Determine the [x, y] coordinate at the center of the cell enclosing the given text.  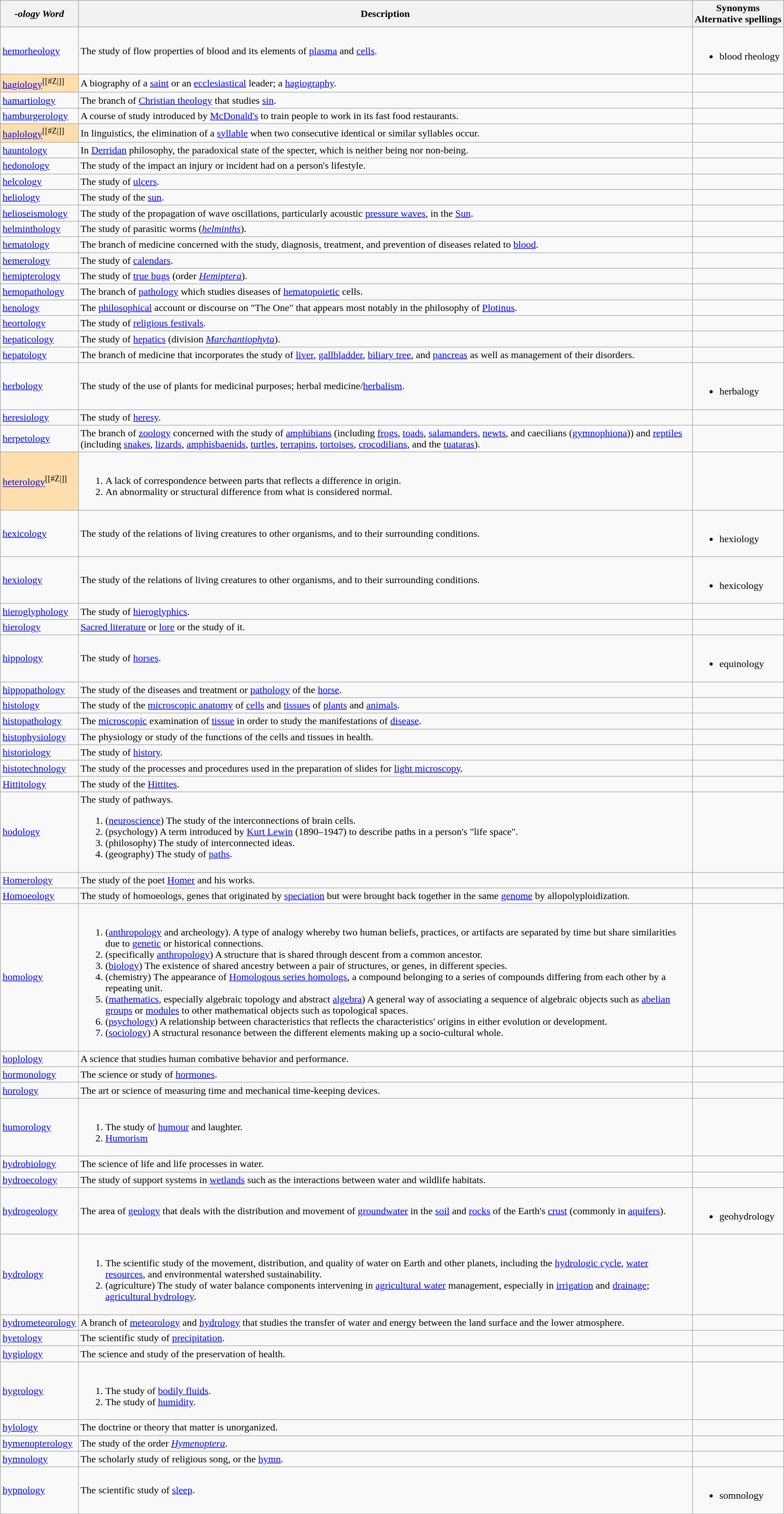
blood rheology [738, 50]
hepatology [39, 355]
hydrobiology [39, 1164]
heortology [39, 323]
The study of the microscopic anatomy of cells and tissues of plants and animals. [385, 706]
The study of true bugs (order Hemiptera). [385, 276]
hylology [39, 1428]
The art or science of measuring time and mechanical time-keeping devices. [385, 1090]
hippology [39, 658]
historiology [39, 753]
hymnology [39, 1459]
In Derridan philosophy, the paradoxical state of the specter, which is neither being nor non-being. [385, 150]
haplology[[#Z|]] [39, 133]
Homerology [39, 880]
hemorheology [39, 50]
hoplology [39, 1059]
hagiology[[#Z|]] [39, 84]
The study of bodily fluids.The study of humidity. [385, 1391]
-ology Word [39, 14]
The science of life and life processes in water. [385, 1164]
Hittitology [39, 784]
The scientific study of sleep. [385, 1490]
The scientific study of precipitation. [385, 1338]
The study of homoeologs, genes that originated by speciation but were brought back together in the same genome by allopolyploidization. [385, 896]
heliology [39, 197]
In linguistics, the elimination of a syllable when two consecutive identical or similar syllables occur. [385, 133]
horology [39, 1090]
The study of the Hittites. [385, 784]
The study of the impact an injury or incident had on a person's lifestyle. [385, 166]
Homoeology [39, 896]
helcology [39, 182]
The study of the use of plants for medicinal purposes; herbal medicine/herbalism. [385, 386]
herpetology [39, 438]
henology [39, 308]
The scholarly study of religious song, or the hymn. [385, 1459]
The science and study of the preservation of health. [385, 1354]
histopathology [39, 721]
geohydrology [738, 1211]
The science or study of hormones. [385, 1074]
The branch of medicine concerned with the study, diagnosis, treatment, and prevention of diseases related to blood. [385, 244]
The philosophical account or discourse on "The One" that appears most notably in the philosophy of Plotinus. [385, 308]
hypnology [39, 1490]
hierology [39, 627]
The study of heresy. [385, 417]
The physiology or study of the functions of the cells and tissues in health. [385, 737]
The study of support systems in wetlands such as the interactions between water and wildlife habitats. [385, 1180]
The study of horses. [385, 658]
The study of the order Hymenoptera. [385, 1443]
hormonology [39, 1074]
hedonology [39, 166]
The study of the diseases and treatment or pathology of the horse. [385, 690]
The study of the sun. [385, 197]
A branch of meteorology and hydrology that studies the transfer of water and energy between the land surface and the lower atmosphere. [385, 1323]
hygrology [39, 1391]
hematology [39, 244]
somnology [738, 1490]
The doctrine or theory that matter is unorganized. [385, 1428]
A course of study introduced by McDonald's to train people to work in its fast food restaurants. [385, 116]
The study of the propagation of wave oscillations, particularly acoustic pressure waves, in the Sun. [385, 213]
The study of history. [385, 753]
hepaticology [39, 339]
The branch of pathology which studies diseases of hematopoietic cells. [385, 292]
histotechnology [39, 768]
The area of geology that deals with the distribution and movement of groundwater in the soil and rocks of the Earth's crust (commonly in aquifers). [385, 1211]
hieroglyphology [39, 611]
hygiology [39, 1354]
hydrology [39, 1275]
hauntology [39, 150]
helioseismology [39, 213]
hemipterology [39, 276]
The study of humour and laughter.Humorism [385, 1127]
The microscopic examination of tissue in order to study the manifestations of disease. [385, 721]
hymenopterology [39, 1443]
equinology [738, 658]
SynonymsAlternative spellings [738, 14]
hyetology [39, 1338]
hydroecology [39, 1180]
hodology [39, 832]
Sacred literature or lore or the study of it. [385, 627]
homology [39, 977]
hamartiology [39, 100]
hydrometeorology [39, 1323]
The study of hepatics (division Marchantiophyta). [385, 339]
herbalogy [738, 386]
The study of the poet Homer and his works. [385, 880]
The study of hieroglyphics. [385, 611]
A lack of correspondence between parts that reflects a difference in origin.An abnormality or structural difference from what is considered normal. [385, 481]
The study of the processes and procedures used in the preparation of slides for light microscopy. [385, 768]
hydrogeology [39, 1211]
histophysiology [39, 737]
Description [385, 14]
histology [39, 706]
The branch of Christian theology that studies sin. [385, 100]
herbology [39, 386]
The branch of medicine that incorporates the study of liver, gallbladder, biliary tree, and pancreas as well as management of their disorders. [385, 355]
A science that studies human combative behavior and performance. [385, 1059]
The study of parasitic worms (helminths). [385, 229]
helminthology [39, 229]
A biography of a saint or an ecclesiastical leader; a hagiography. [385, 84]
The study of calendars. [385, 261]
heresiology [39, 417]
hemerology [39, 261]
hamburgerology [39, 116]
hippopathology [39, 690]
heterology[[#Z|]] [39, 481]
The study of religious festivals. [385, 323]
humorology [39, 1127]
The study of flow properties of blood and its elements of plasma and cells. [385, 50]
The study of ulcers. [385, 182]
hemopathology [39, 292]
